Return the (x, y) coordinate for the center point of the cell that contains the specified text.  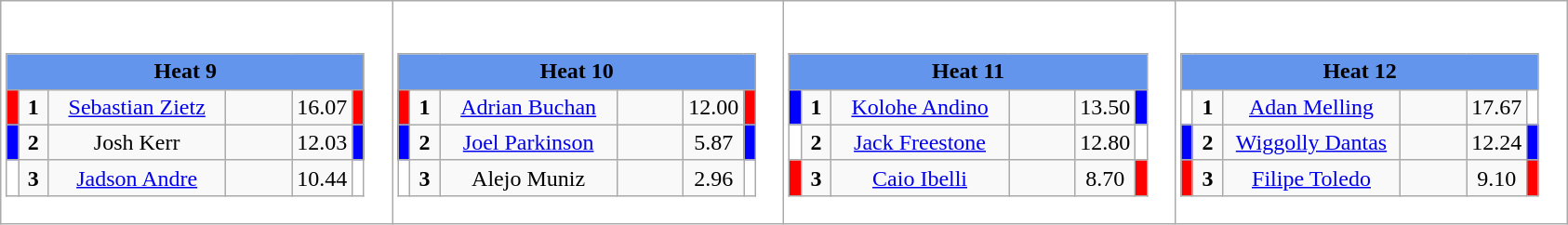
Heat 11 (968, 72)
Heat 12 (1360, 72)
8.70 (1105, 178)
Heat 11 1 Kolohe Andino 13.50 2 Jack Freestone 12.80 3 Caio Ibelli 8.70 (980, 112)
16.07 (322, 107)
Heat 10 (577, 72)
Caio Ibelli (921, 178)
Kolohe Andino (921, 107)
2.96 (714, 178)
Adrian Buchan (528, 107)
Jack Freestone (921, 142)
Sebastian Zietz (138, 107)
12.24 (1497, 142)
Wiggolly Dantas (1311, 142)
Adan Melling (1311, 107)
5.87 (714, 142)
12.80 (1105, 142)
Joel Parkinson (528, 142)
17.67 (1497, 107)
Heat 9 1 Sebastian Zietz 16.07 2 Josh Kerr 12.03 3 Jadson Andre 10.44 (197, 112)
9.10 (1497, 178)
12.00 (714, 107)
12.03 (322, 142)
Alejo Muniz (528, 178)
Heat 10 1 Adrian Buchan 12.00 2 Joel Parkinson 5.87 3 Alejo Muniz 2.96 (588, 112)
13.50 (1105, 107)
Filipe Toledo (1311, 178)
Jadson Andre (138, 178)
Heat 12 1 Adan Melling 17.67 2 Wiggolly Dantas 12.24 3 Filipe Toledo 9.10 (1371, 112)
Heat 9 (185, 72)
Josh Kerr (138, 142)
10.44 (322, 178)
